Output the [x, y] coordinate of the center of the cell containing the given text.  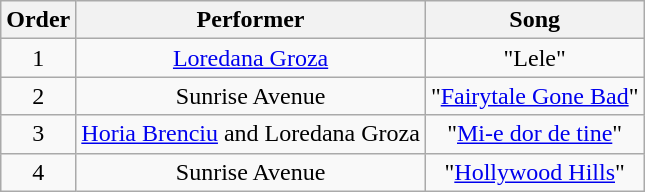
2 [38, 96]
3 [38, 134]
1 [38, 58]
"Mi-e dor de tine" [534, 134]
Loredana Groza [251, 58]
Horia Brenciu and Loredana Groza [251, 134]
Song [534, 20]
"Hollywood Hills" [534, 172]
"Fairytale Gone Bad" [534, 96]
Performer [251, 20]
"Lele" [534, 58]
4 [38, 172]
Order [38, 20]
